Detect which cell encompasses the target text, then output its [X, Y] center coordinate. 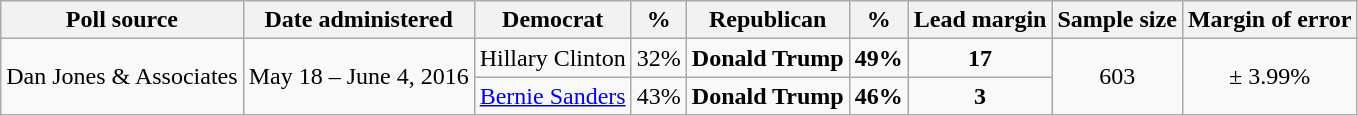
32% [658, 58]
May 18 – June 4, 2016 [358, 77]
Sample size [1117, 20]
Dan Jones & Associates [122, 77]
± 3.99% [1270, 77]
3 [980, 96]
17 [980, 58]
Lead margin [980, 20]
Hillary Clinton [552, 58]
Republican [768, 20]
Margin of error [1270, 20]
43% [658, 96]
46% [878, 96]
Poll source [122, 20]
49% [878, 58]
Bernie Sanders [552, 96]
Date administered [358, 20]
Democrat [552, 20]
603 [1117, 77]
